Determine the (X, Y) coordinate at the center of the cell enclosing the given text.  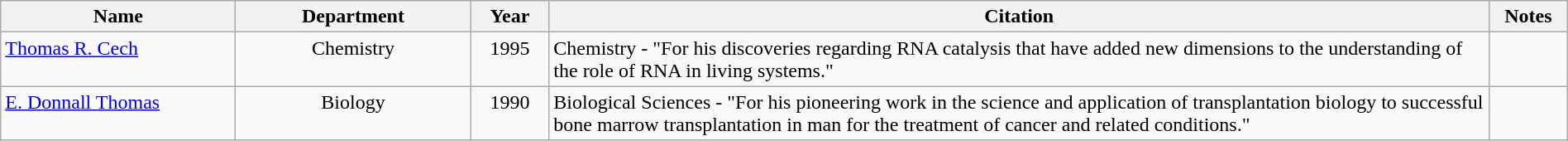
Notes (1528, 17)
Chemistry (353, 60)
Citation (1019, 17)
1995 (509, 60)
Chemistry - "For his discoveries regarding RNA catalysis that have added new dimensions to the understanding of the role of RNA in living systems." (1019, 60)
Department (353, 17)
1990 (509, 113)
Name (118, 17)
Biology (353, 113)
Thomas R. Cech (118, 60)
E. Donnall Thomas (118, 113)
Year (509, 17)
